Extract the (x, y) coordinate from the center of the cell holding the provided text.  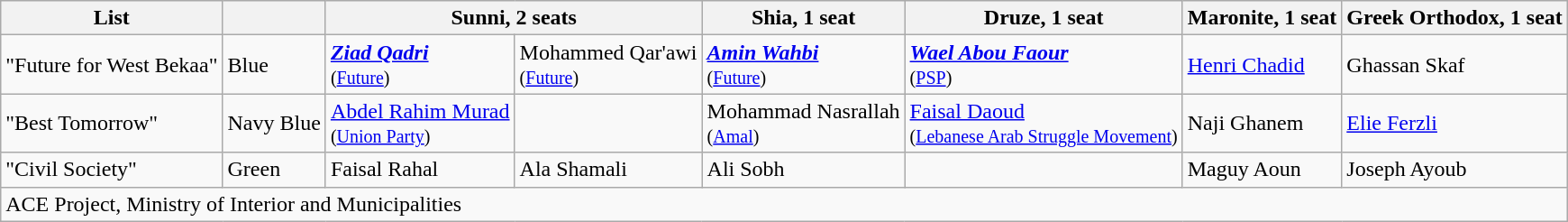
Sunni, 2 seats (514, 18)
Maguy Aoun (1262, 170)
Henri Chadid (1262, 65)
Wael Abou Faour(PSP) (1044, 65)
"Civil Society" (112, 170)
Mohammed Qar'awi(Future) (608, 65)
List (112, 18)
Shia, 1 seat (804, 18)
Navy Blue (274, 123)
Joseph Ayoub (1454, 170)
Amin Wahbi(Future) (804, 65)
Faisal Daoud(Lebanese Arab Struggle Movement) (1044, 123)
Ala Shamali (608, 170)
Ziad Qadri(Future) (420, 65)
Abdel Rahim Murad(Union Party) (420, 123)
"Best Tomorrow" (112, 123)
Maronite, 1 seat (1262, 18)
ACE Project, Ministry of Interior and Municipalities (784, 204)
Ali Sobh (804, 170)
Naji Ghanem (1262, 123)
Ghassan Skaf (1454, 65)
"Future for West Bekaa" (112, 65)
Blue (274, 65)
Elie Ferzli (1454, 123)
Faisal Rahal (420, 170)
Mohammad Nasrallah(Amal) (804, 123)
Druze, 1 seat (1044, 18)
Green (274, 170)
Greek Orthodox, 1 seat (1454, 18)
